Output the (X, Y) coordinate of the center of the cell containing the given text.  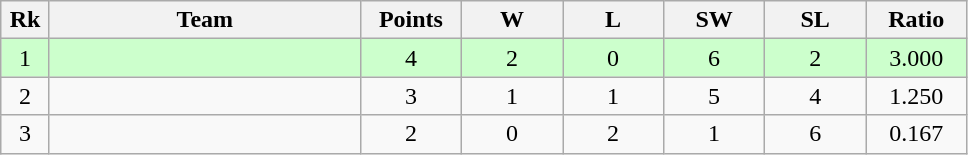
Team (204, 20)
Rk (26, 20)
W (512, 20)
3.000 (916, 58)
0.167 (916, 134)
Points (410, 20)
5 (714, 96)
SL (816, 20)
L (612, 20)
1.250 (916, 96)
SW (714, 20)
Ratio (916, 20)
